From the cell containing the given text, extract its center point as (x, y) coordinate. 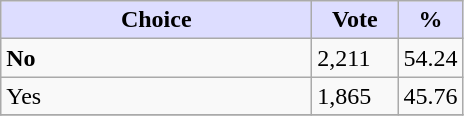
54.24 (430, 58)
% (430, 20)
45.76 (430, 96)
Yes (156, 96)
2,211 (355, 58)
No (156, 58)
1,865 (355, 96)
Choice (156, 20)
Vote (355, 20)
